Scan for the cell matching the given text and deliver its (x, y) coordinate at center. 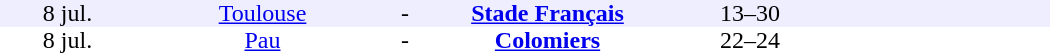
Stade Français (548, 14)
13–30 (750, 14)
Pau (262, 40)
22–24 (750, 40)
Toulouse (262, 14)
Colomiers (548, 40)
